Identify which cell holds the provided text, then report its [X, Y] central coordinate. 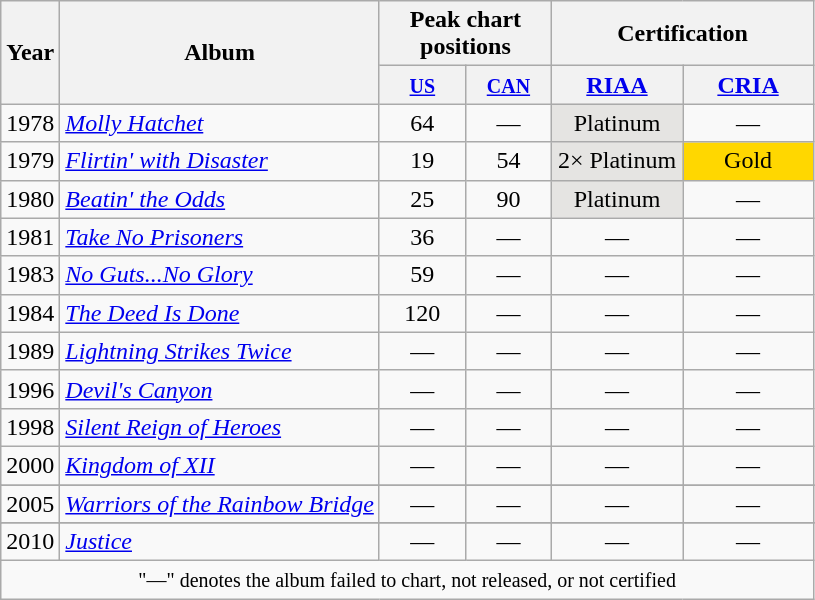
Flirtin' with Disaster [220, 161]
19 [422, 161]
US [422, 85]
Year [30, 52]
Beatin' the Odds [220, 199]
2005 [30, 503]
RIAA [616, 85]
Album [220, 52]
No Guts...No Glory [220, 275]
Devil's Canyon [220, 389]
Molly Hatchet [220, 123]
Gold [748, 161]
25 [422, 199]
90 [508, 199]
Lightning Strikes Twice [220, 351]
64 [422, 123]
1996 [30, 389]
Warriors of the Rainbow Bridge [220, 503]
1979 [30, 161]
36 [422, 237]
2010 [30, 542]
CRIA [748, 85]
Peak chart positions [465, 34]
1978 [30, 123]
1981 [30, 237]
59 [422, 275]
Take No Prisoners [220, 237]
Kingdom of XII [220, 465]
"—" denotes the album failed to chart, not released, or not certified [408, 580]
The Deed Is Done [220, 313]
1980 [30, 199]
Certification [682, 34]
1983 [30, 275]
1998 [30, 427]
2000 [30, 465]
1984 [30, 313]
Justice [220, 542]
2× Platinum [616, 161]
120 [422, 313]
CAN [508, 85]
Silent Reign of Heroes [220, 427]
1989 [30, 351]
54 [508, 161]
